Detect which cell encompasses the target text, then output its [x, y] center coordinate. 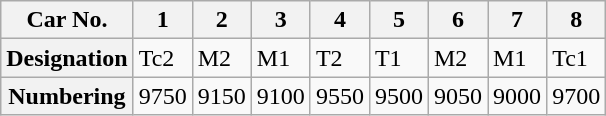
1 [162, 20]
T1 [398, 58]
6 [458, 20]
Tc2 [162, 58]
9000 [518, 96]
9050 [458, 96]
Car No. [67, 20]
9750 [162, 96]
8 [576, 20]
Designation [67, 58]
9550 [340, 96]
9150 [222, 96]
9700 [576, 96]
T2 [340, 58]
7 [518, 20]
Numbering [67, 96]
2 [222, 20]
Tc1 [576, 58]
5 [398, 20]
9500 [398, 96]
9100 [280, 96]
3 [280, 20]
4 [340, 20]
